Detect which cell encompasses the target text, then output its [X, Y] center coordinate. 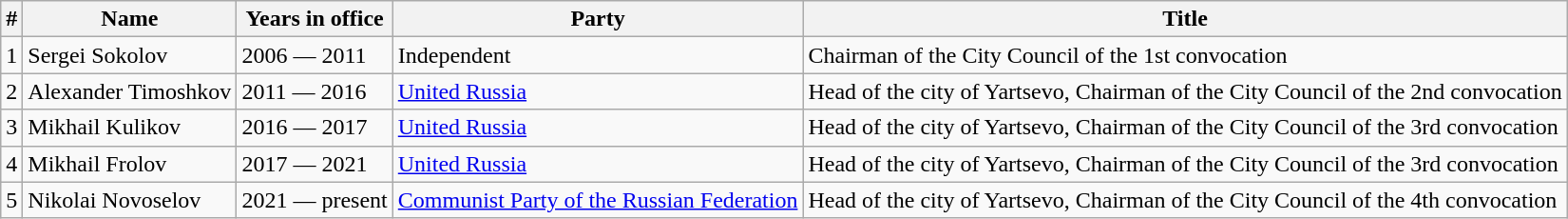
Nikolai Novoselov [129, 200]
Title [1185, 19]
2011 — 2016 [315, 91]
Years in office [315, 19]
3 [11, 128]
Mikhail Kulikov [129, 128]
1 [11, 55]
Chairman of the City Council of the 1st convocation [1185, 55]
Independent [598, 55]
Sergei Sokolov [129, 55]
Mikhail Frolov [129, 164]
Party [598, 19]
4 [11, 164]
5 [11, 200]
2017 — 2021 [315, 164]
2006 — 2011 [315, 55]
Alexander Timoshkov [129, 91]
2021 — present [315, 200]
2 [11, 91]
# [11, 19]
Head of the city of Yartsevo, Chairman of the City Council of the 4th convocation [1185, 200]
Name [129, 19]
Head of the city of Yartsevo, Chairman of the City Council of the 2nd convocation [1185, 91]
2016 — 2017 [315, 128]
Communist Party of the Russian Federation [598, 200]
